Pinpoint the cell where the given text exists, returning its (X, Y) midpoint coordinate. 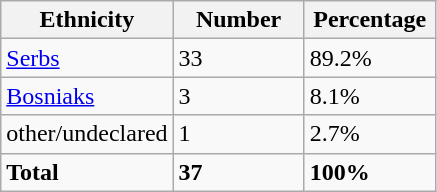
Total (87, 172)
8.1% (370, 96)
100% (370, 172)
other/undeclared (87, 134)
2.7% (370, 134)
Bosniaks (87, 96)
3 (238, 96)
33 (238, 58)
37 (238, 172)
Number (238, 20)
Serbs (87, 58)
Ethnicity (87, 20)
89.2% (370, 58)
1 (238, 134)
Percentage (370, 20)
